For the text-containing cell, return its midpoint in [X, Y] coordinate format. 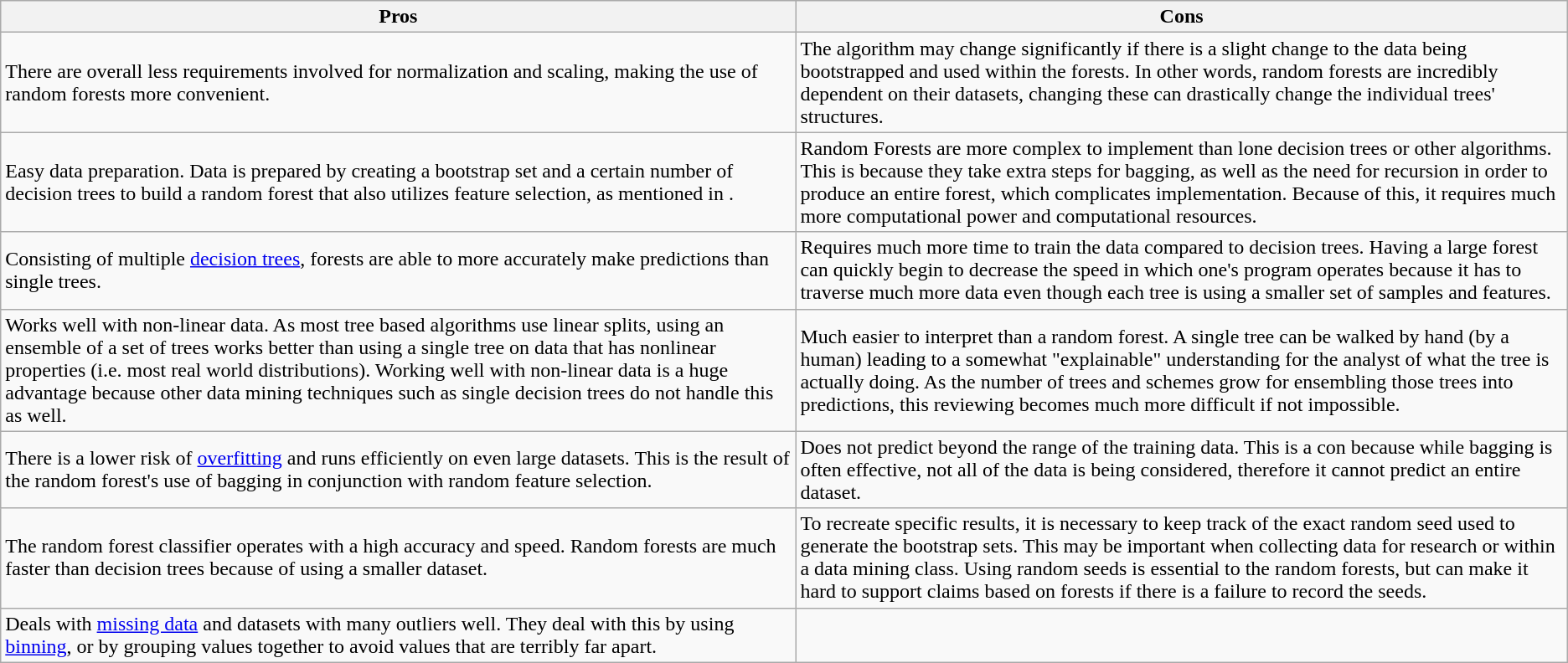
Consisting of multiple decision trees, forests are able to more accurately make predictions than single trees. [399, 270]
There are overall less requirements involved for normalization and scaling, making the use of random forests more convenient. [399, 82]
Cons [1181, 17]
Pros [399, 17]
